Return the [X, Y] coordinate for the center point of the cell that contains the specified text.  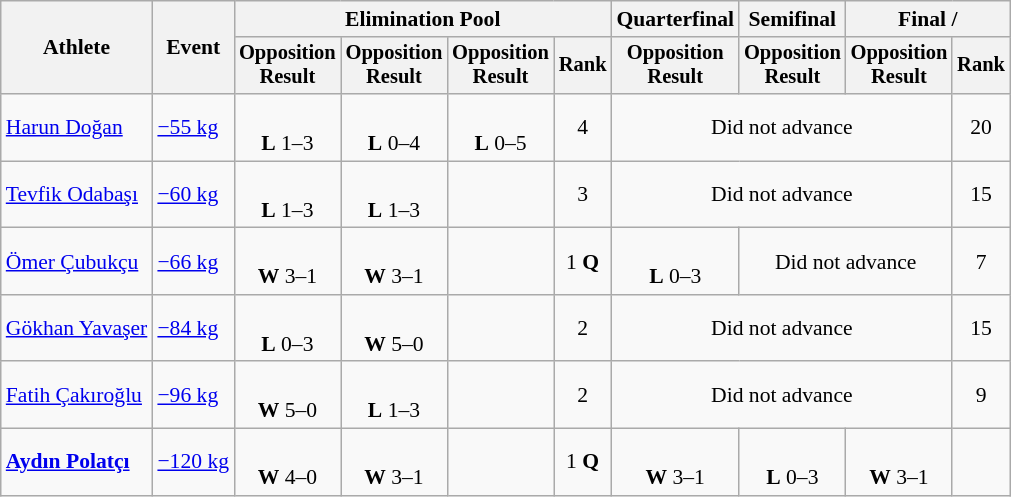
20 [981, 128]
Harun Doğan [77, 128]
3 [583, 194]
Quarterfinal [675, 19]
4 [583, 128]
−66 kg [193, 262]
Gökhan Yavaşer [77, 328]
Elimination Pool [422, 19]
W 4–0 [288, 462]
−84 kg [193, 328]
−55 kg [193, 128]
9 [981, 396]
L 0–4 [394, 128]
Ömer Çubukçu [77, 262]
Tevfik Odabaşı [77, 194]
−120 kg [193, 462]
Final / [928, 19]
7 [981, 262]
Athlete [77, 48]
−60 kg [193, 194]
−96 kg [193, 396]
Fatih Çakıroğlu [77, 396]
Semifinal [792, 19]
L 0–5 [500, 128]
Event [193, 48]
Aydın Polatçı [77, 462]
